Find where the given text appears and provide that cell's center as [X, Y] coordinate. 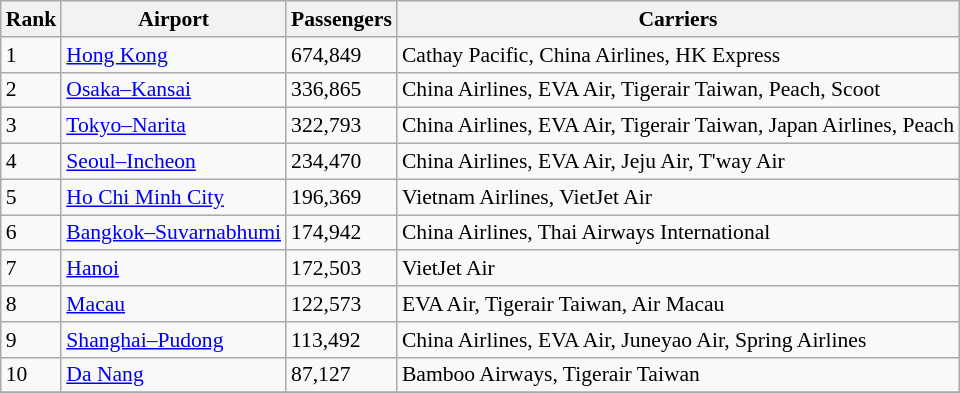
3 [32, 126]
Bangkok–Suvarnabhumi [174, 233]
Da Nang [174, 375]
174,942 [342, 233]
Bamboo Airways, Tigerair Taiwan [678, 375]
10 [32, 375]
Ho Chi Minh City [174, 197]
China Airlines, Thai Airways International [678, 233]
Vietnam Airlines, VietJet Air [678, 197]
234,470 [342, 162]
1 [32, 55]
9 [32, 340]
8 [32, 304]
Cathay Pacific, China Airlines, HK Express [678, 55]
China Airlines, EVA Air, Tigerair Taiwan, Japan Airlines, Peach [678, 126]
Shanghai–Pudong [174, 340]
Airport [174, 19]
196,369 [342, 197]
Rank [32, 19]
China Airlines, EVA Air, Jeju Air, T'way Air [678, 162]
EVA Air, Tigerair Taiwan, Air Macau [678, 304]
6 [32, 233]
7 [32, 269]
Passengers [342, 19]
5 [32, 197]
Hanoi [174, 269]
87,127 [342, 375]
172,503 [342, 269]
Osaka–Kansai [174, 90]
Macau [174, 304]
2 [32, 90]
China Airlines, EVA Air, Tigerair Taiwan, Peach, Scoot [678, 90]
China Airlines, EVA Air, Juneyao Air, Spring Airlines [678, 340]
Hong Kong [174, 55]
122,573 [342, 304]
4 [32, 162]
113,492 [342, 340]
Tokyo–Narita [174, 126]
322,793 [342, 126]
Seoul–Incheon [174, 162]
336,865 [342, 90]
674,849 [342, 55]
Carriers [678, 19]
VietJet Air [678, 269]
